Extract the (x, y) coordinate from the center of the cell holding the provided text.  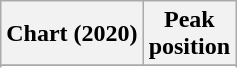
Chart (2020) (72, 34)
Peakposition (189, 34)
